Scan for the cell matching the given text and deliver its (X, Y) coordinate at center. 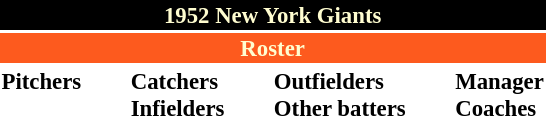
Roster (272, 48)
1952 New York Giants (272, 15)
